Locate the cell with the specified text and output its [x, y] center coordinate. 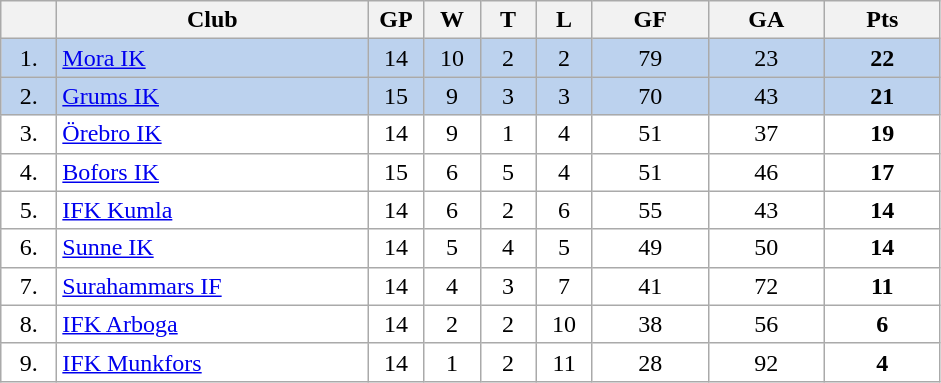
9. [29, 362]
28 [650, 362]
IFK Munkfors [212, 362]
17 [882, 172]
4. [29, 172]
46 [766, 172]
7. [29, 286]
70 [650, 96]
49 [650, 248]
41 [650, 286]
56 [766, 324]
W [452, 20]
IFK Arboga [212, 324]
50 [766, 248]
23 [766, 58]
GF [650, 20]
8. [29, 324]
Sunne IK [212, 248]
GA [766, 20]
55 [650, 210]
Mora IK [212, 58]
Bofors IK [212, 172]
2. [29, 96]
38 [650, 324]
92 [766, 362]
19 [882, 134]
3. [29, 134]
6. [29, 248]
Pts [882, 20]
37 [766, 134]
22 [882, 58]
Grums IK [212, 96]
Surahammars IF [212, 286]
5. [29, 210]
79 [650, 58]
Club [212, 20]
T [508, 20]
GP [396, 20]
Örebro IK [212, 134]
72 [766, 286]
L [564, 20]
21 [882, 96]
IFK Kumla [212, 210]
1. [29, 58]
7 [564, 286]
